Find where the given text appears and provide that cell's center as (X, Y) coordinate. 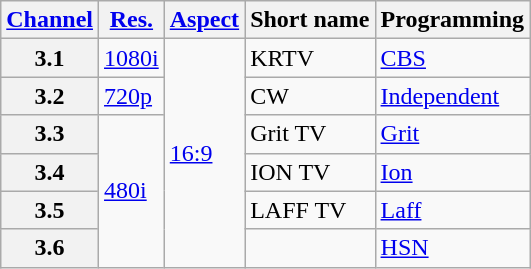
16:9 (204, 153)
480i (132, 191)
3.5 (50, 210)
ION TV (310, 172)
Programming (452, 20)
Grit (452, 134)
3.6 (50, 248)
3.2 (50, 96)
3.4 (50, 172)
HSN (452, 248)
Aspect (204, 20)
3.3 (50, 134)
Ion (452, 172)
720p (132, 96)
1080i (132, 58)
Res. (132, 20)
Independent (452, 96)
KRTV (310, 58)
CW (310, 96)
Laff (452, 210)
Short name (310, 20)
CBS (452, 58)
Channel (50, 20)
Grit TV (310, 134)
LAFF TV (310, 210)
3.1 (50, 58)
